For the text-containing cell, return its midpoint in [X, Y] coordinate format. 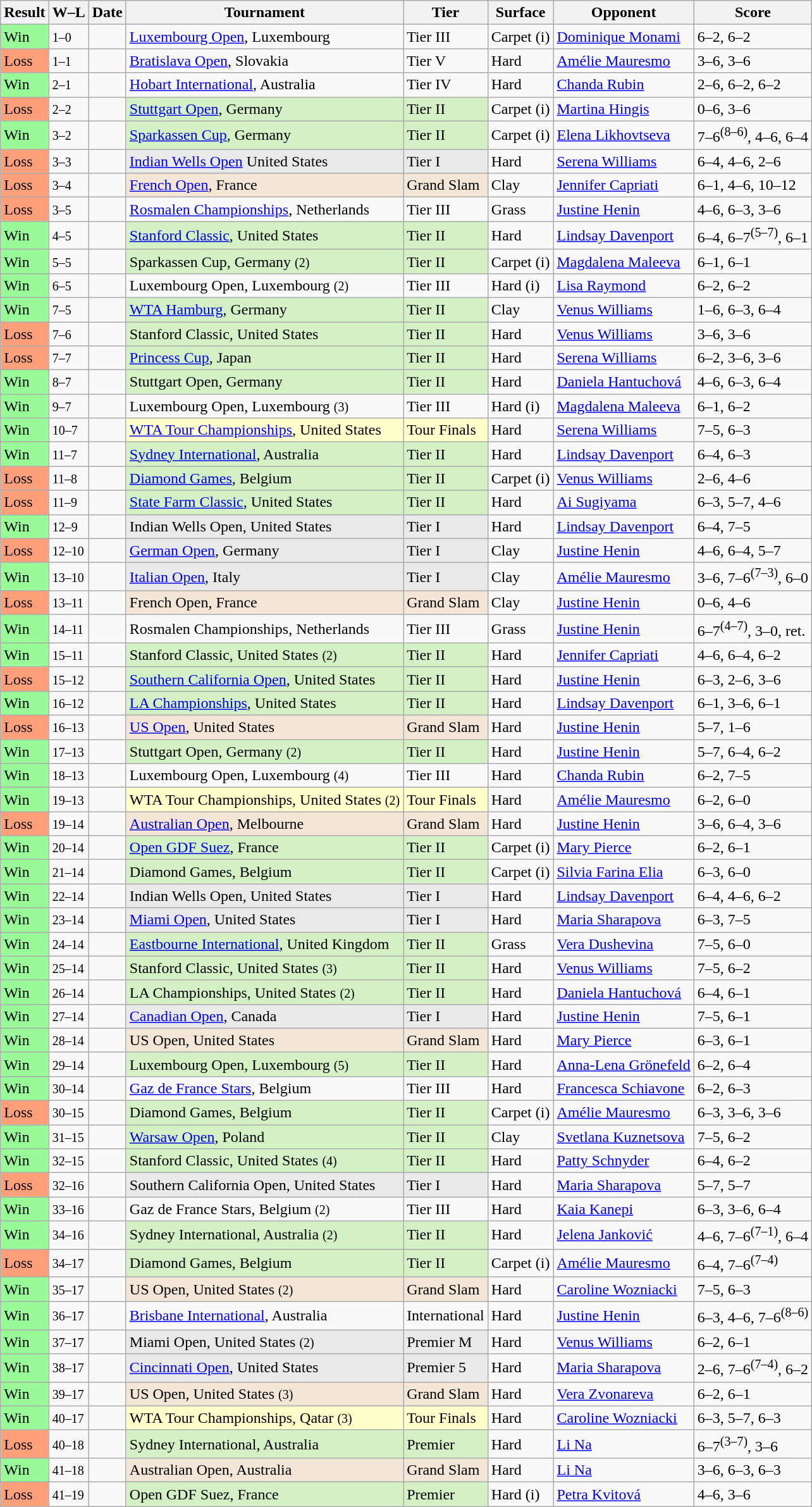
WTA Tour Championships, Qatar (3) [264, 1418]
Cincinnati Open, United States [264, 1368]
6–2, 6–0 [753, 800]
6–4, 7–5 [753, 526]
6–2, 6–4 [753, 1064]
WTA Tour Championships, United States (2) [264, 800]
6–3, 5–7, 6–3 [753, 1418]
Miami Open, United States (2) [264, 1342]
3–3 [68, 161]
3–4 [68, 185]
6–3, 6–0 [753, 872]
Stanford Classic, United States (3) [264, 968]
9–7 [68, 406]
2–6, 7–6(7–4), 6–2 [753, 1368]
34–16 [68, 1235]
LA Championships, United States (2) [264, 992]
Stanford Classic, United States (4) [264, 1161]
WTA Hamburg, Germany [264, 309]
5–7, 6–4, 6–2 [753, 752]
21–14 [68, 872]
Petra Kvitová [624, 1494]
13–10 [68, 577]
6–7(3–7), 3–6 [753, 1444]
Luxembourg Open, Luxembourg (2) [264, 285]
17–13 [68, 752]
30–15 [68, 1113]
6–3, 3–6, 3–6 [753, 1113]
Anna-Lena Grönefeld [624, 1064]
6–2, 3–6, 3–6 [753, 358]
Tier [446, 13]
19–14 [68, 824]
24–14 [68, 944]
Dominique Monami [624, 37]
Sparkassen Cup, Germany [264, 135]
40–18 [68, 1444]
38–17 [68, 1368]
6–3, 4–6, 7–6(8–6) [753, 1316]
Luxembourg Open, Luxembourg (5) [264, 1064]
Luxembourg Open, Luxembourg (4) [264, 776]
14–11 [68, 629]
Premier 5 [446, 1368]
1–0 [68, 37]
6–3, 5–7, 4–6 [753, 502]
Opponent [624, 13]
Australian Open, Australia [264, 1470]
18–13 [68, 776]
33–16 [68, 1209]
2–6, 4–6 [753, 478]
US Open, United States (3) [264, 1394]
41–19 [68, 1494]
1–6, 6–3, 6–4 [753, 309]
6–4, 6–1 [753, 992]
19–13 [68, 800]
7–6(8–6), 4–6, 6–4 [753, 135]
W–L [68, 13]
LA Championships, United States [264, 703]
1–1 [68, 61]
Elena Likhovtseva [624, 135]
Miami Open, United States [264, 920]
Jelena Janković [624, 1235]
6–4, 4–6, 2–6 [753, 161]
Australian Open, Melbourne [264, 824]
35–17 [68, 1289]
Sparkassen Cup, Germany (2) [264, 261]
US Open, United States (2) [264, 1289]
32–16 [68, 1185]
25–14 [68, 968]
2–2 [68, 109]
Date [108, 13]
7–6 [68, 334]
Luxembourg Open, Luxembourg [264, 37]
Tournament [264, 13]
6–3, 3–6, 6–4 [753, 1209]
6–1, 3–6, 6–1 [753, 703]
Italian Open, Italy [264, 577]
28–14 [68, 1040]
6–2, 7–5 [753, 776]
Brisbane International, Australia [264, 1316]
WTA Tour Championships, United States [264, 430]
4–6, 6–4, 6–2 [753, 655]
40–17 [68, 1418]
Score [753, 13]
6–7(4–7), 3–0, ret. [753, 629]
Tier IV [446, 85]
6–2, 6–3 [753, 1088]
4–5 [68, 235]
4–6, 6–3, 6–4 [753, 382]
3–5 [68, 209]
4–6, 3–6 [753, 1494]
5–7, 5–7 [753, 1185]
27–14 [68, 1016]
32–15 [68, 1161]
5–5 [68, 261]
International [446, 1316]
Francesca Schiavone [624, 1088]
37–17 [68, 1342]
6–4, 7–6(7–4) [753, 1263]
22–14 [68, 896]
34–17 [68, 1263]
4–6, 6–3, 3–6 [753, 209]
German Open, Germany [264, 550]
Hobart International, Australia [264, 85]
2–1 [68, 85]
2–6, 6–2, 6–2 [753, 85]
7–5, 6–1 [753, 1016]
12–9 [68, 526]
Luxembourg Open, Luxembourg (3) [264, 406]
13–11 [68, 603]
6–3, 2–6, 3–6 [753, 679]
Stuttgart Open, Germany (2) [264, 752]
11–9 [68, 502]
11–7 [68, 454]
Warsaw Open, Poland [264, 1137]
6–3, 6–1 [753, 1040]
26–14 [68, 992]
Ai Sugiyama [624, 502]
Silvia Farina Elia [624, 872]
20–14 [68, 848]
6–4, 6–7(5–7), 6–1 [753, 235]
Vera Zvonareva [624, 1394]
15–12 [68, 679]
Sydney International, Australia (2) [264, 1235]
Kaia Kanepi [624, 1209]
39–17 [68, 1394]
Premier M [446, 1342]
7–5 [68, 309]
4–6, 6–4, 5–7 [753, 550]
Result [25, 13]
Canadian Open, Canada [264, 1016]
Gaz de France Stars, Belgium (2) [264, 1209]
6–1, 6–2 [753, 406]
Martina Hingis [624, 109]
Vera Dushevina [624, 944]
0–6, 4–6 [753, 603]
11–8 [68, 478]
6–1, 4–6, 10–12 [753, 185]
36–17 [68, 1316]
Patty Schnyder [624, 1161]
Lisa Raymond [624, 285]
3–6, 7–6(7–3), 6–0 [753, 577]
12–10 [68, 550]
Indian Wells Open United States [264, 161]
0–6, 3–6 [753, 109]
16–12 [68, 703]
23–14 [68, 920]
6–1, 6–1 [753, 261]
3–6, 6–4, 3–6 [753, 824]
41–18 [68, 1470]
3–2 [68, 135]
Stanford Classic, United States (2) [264, 655]
3–6, 6–3, 6–3 [753, 1470]
Princess Cup, Japan [264, 358]
6–3, 7–5 [753, 920]
16–13 [68, 728]
8–7 [68, 382]
State Farm Classic, United States [264, 502]
6–4, 6–3 [753, 454]
Gaz de France Stars, Belgium [264, 1088]
Bratislava Open, Slovakia [264, 61]
29–14 [68, 1064]
31–15 [68, 1137]
Eastbourne International, United Kingdom [264, 944]
30–14 [68, 1088]
15–11 [68, 655]
10–7 [68, 430]
6–4, 4–6, 6–2 [753, 896]
5–7, 1–6 [753, 728]
Tier V [446, 61]
6–4, 6–2 [753, 1161]
6–5 [68, 285]
Svetlana Kuznetsova [624, 1137]
7–7 [68, 358]
Surface [520, 13]
4–6, 7–6(7–1), 6–4 [753, 1235]
7–5, 6–0 [753, 944]
